Locate the cell with the specified text and output its (X, Y) center coordinate. 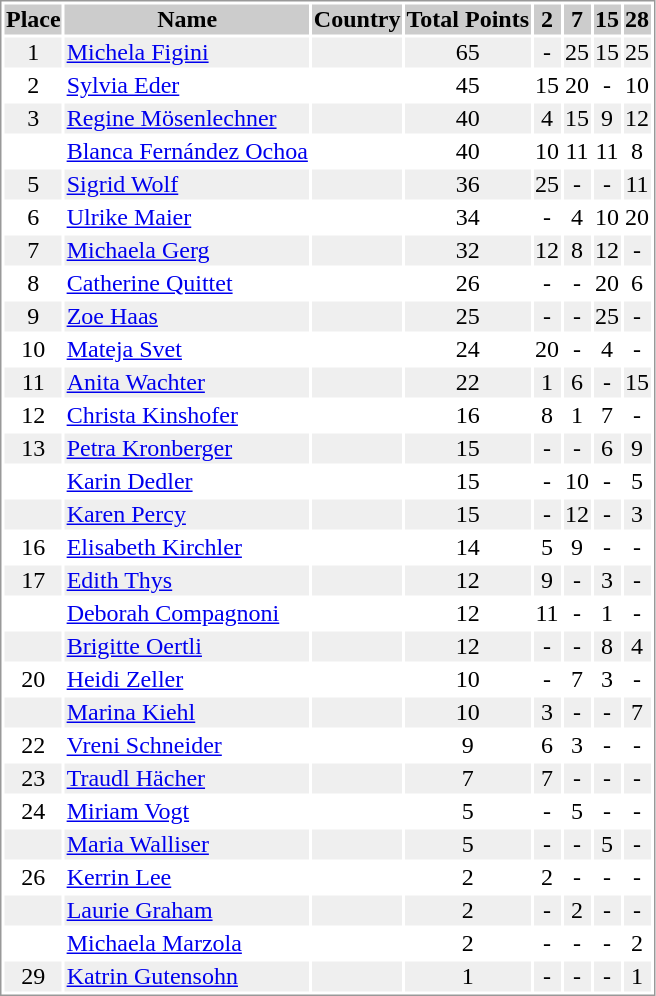
Blanca Fernández Ochoa (187, 151)
Michaela Marzola (187, 943)
Name (187, 19)
29 (33, 977)
Karen Percy (187, 515)
Michela Figini (187, 53)
Miriam Vogt (187, 811)
14 (468, 547)
Country (357, 19)
Vreni Schneider (187, 745)
17 (33, 581)
Edith Thys (187, 581)
Traudl Hächer (187, 779)
Sylvia Eder (187, 85)
23 (33, 779)
Karin Dedler (187, 481)
Zoe Haas (187, 317)
34 (468, 217)
Catherine Quittet (187, 283)
Michaela Gerg (187, 251)
32 (468, 251)
Brigitte Oertli (187, 647)
Place (33, 19)
Laurie Graham (187, 911)
36 (468, 185)
Marina Kiehl (187, 713)
Elisabeth Kirchler (187, 547)
Regine Mösenlechner (187, 119)
Maria Walliser (187, 845)
Sigrid Wolf (187, 185)
28 (638, 19)
45 (468, 85)
Christa Kinshofer (187, 415)
Total Points (468, 19)
Katrin Gutensohn (187, 977)
Deborah Compagnoni (187, 613)
13 (33, 449)
Ulrike Maier (187, 217)
Petra Kronberger (187, 449)
Heidi Zeller (187, 679)
65 (468, 53)
Kerrin Lee (187, 877)
Anita Wachter (187, 383)
Mateja Svet (187, 349)
